Provide the (X, Y) coordinate of the cell's center where the given text is located.  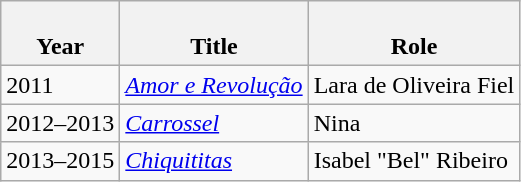
2013–2015 (60, 161)
Isabel "Bel" Ribeiro (414, 161)
2011 (60, 85)
Title (214, 34)
Chiquititas (214, 161)
Year (60, 34)
Carrossel (214, 123)
Amor e Revolução (214, 85)
2012–2013 (60, 123)
Role (414, 34)
Nina (414, 123)
Lara de Oliveira Fiel (414, 85)
